Find where the given text appears and provide that cell's center as (x, y) coordinate. 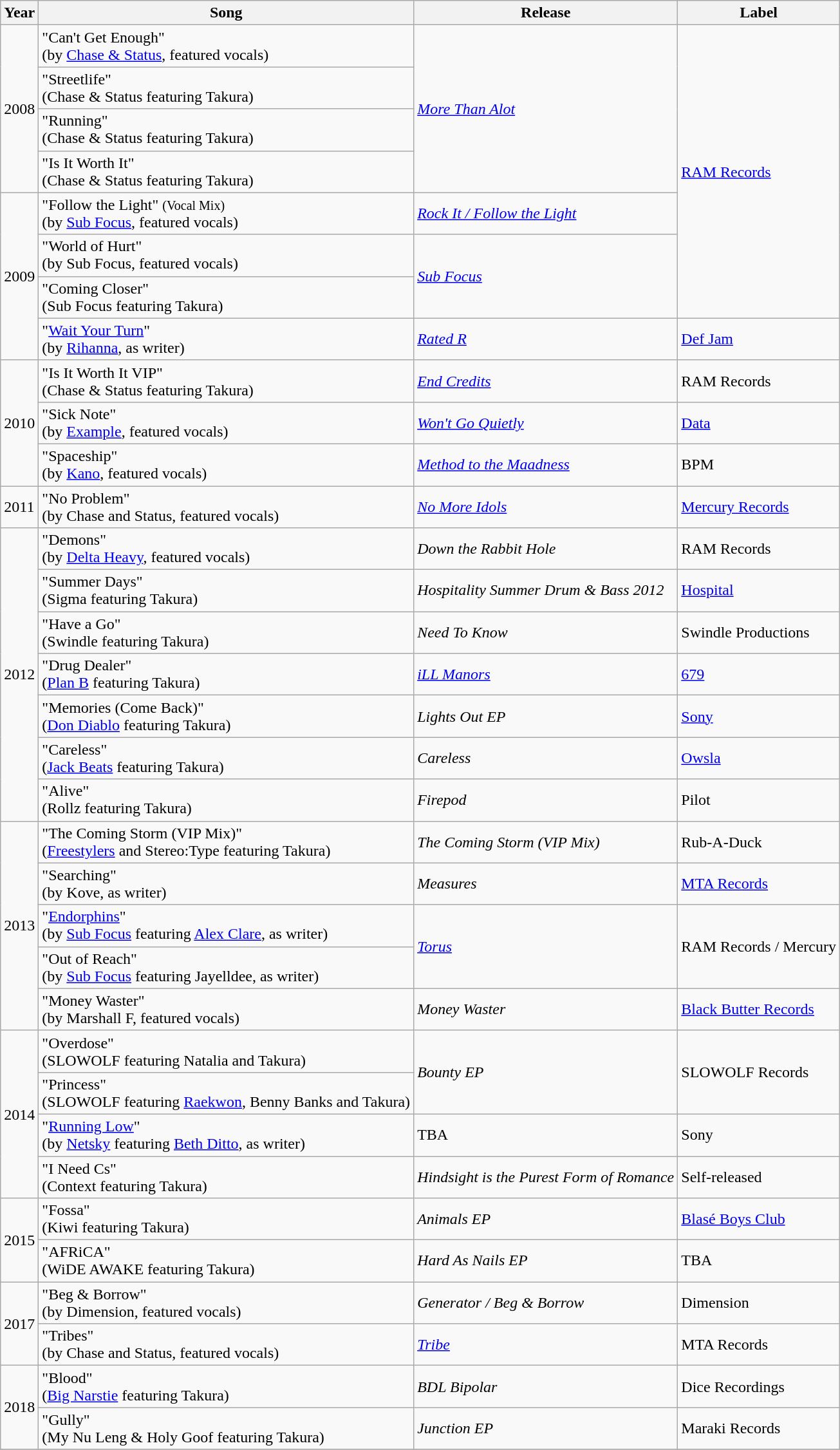
Rub-A-Duck (759, 842)
"Princess"(SLOWOLF featuring Raekwon, Benny Banks and Takura) (227, 1093)
"Is It Worth It VIP"(Chase & Status featuring Takura) (227, 381)
"Can't Get Enough"(by Chase & Status, featured vocals) (227, 46)
The Coming Storm (VIP Mix) (546, 842)
"Running Low"(by Netsky featuring Beth Ditto, as writer) (227, 1135)
Hospitality Summer Drum & Bass 2012 (546, 591)
Bounty EP (546, 1072)
More Than Alot (546, 109)
Black Butter Records (759, 1010)
Junction EP (546, 1428)
Measures (546, 883)
"I Need Cs"(Context featuring Takura) (227, 1177)
"Have a Go"(Swindle featuring Takura) (227, 632)
Rated R (546, 339)
"Spaceship"(by Kano, featured vocals) (227, 465)
Swindle Productions (759, 632)
Hindsight is the Purest Form of Romance (546, 1177)
"Fossa"(Kiwi featuring Takura) (227, 1219)
Maraki Records (759, 1428)
"Summer Days"(Sigma featuring Takura) (227, 591)
"Blood"(Big Narstie featuring Takura) (227, 1387)
"Out of Reach"(by Sub Focus featuring Jayelldee, as writer) (227, 967)
2010 (19, 422)
2015 (19, 1240)
Tribe (546, 1344)
"Coming Closer"(Sub Focus featuring Takura) (227, 297)
2009 (19, 276)
Release (546, 13)
679 (759, 675)
End Credits (546, 381)
Def Jam (759, 339)
Label (759, 13)
"Demons"(by Delta Heavy, featured vocals) (227, 549)
Method to the Maadness (546, 465)
Year (19, 13)
"Wait Your Turn"(by Rihanna, as writer) (227, 339)
2013 (19, 926)
Firepod (546, 800)
"Running"(Chase & Status featuring Takura) (227, 130)
Need To Know (546, 632)
No More Idols (546, 506)
2018 (19, 1408)
SLOWOLF Records (759, 1072)
Rock It / Follow the Light (546, 214)
"Careless"(Jack Beats featuring Takura) (227, 758)
Song (227, 13)
"The Coming Storm (VIP Mix)"(Freestylers and Stereo:Type featuring Takura) (227, 842)
"Overdose"(SLOWOLF featuring Natalia and Takura) (227, 1051)
"Money Waster"(by Marshall F, featured vocals) (227, 1010)
"Streetlife"(Chase & Status featuring Takura) (227, 88)
RAM Records / Mercury (759, 946)
"Alive"(Rollz featuring Takura) (227, 800)
Hospital (759, 591)
"Follow the Light" (Vocal Mix)(by Sub Focus, featured vocals) (227, 214)
"Drug Dealer"(Plan B featuring Takura) (227, 675)
"World of Hurt"(by Sub Focus, featured vocals) (227, 255)
Won't Go Quietly (546, 422)
Torus (546, 946)
"Endorphins"(by Sub Focus featuring Alex Clare, as writer) (227, 926)
2012 (19, 675)
Sub Focus (546, 276)
Lights Out EP (546, 716)
iLL Manors (546, 675)
Mercury Records (759, 506)
"No Problem"(by Chase and Status, featured vocals) (227, 506)
Data (759, 422)
"Beg & Borrow"(by Dimension, featured vocals) (227, 1303)
Money Waster (546, 1010)
Dice Recordings (759, 1387)
Careless (546, 758)
2011 (19, 506)
"AFRiCA"(WiDE AWAKE featuring Takura) (227, 1261)
Animals EP (546, 1219)
Blasé Boys Club (759, 1219)
"Sick Note"(by Example, featured vocals) (227, 422)
"Memories (Come Back)"(Don Diablo featuring Takura) (227, 716)
"Searching"(by Kove, as writer) (227, 883)
Owsla (759, 758)
Self-released (759, 1177)
"Is It Worth It"(Chase & Status featuring Takura) (227, 171)
Generator / Beg & Borrow (546, 1303)
Hard As Nails EP (546, 1261)
"Gully"(My Nu Leng & Holy Goof featuring Takura) (227, 1428)
2014 (19, 1114)
Dimension (759, 1303)
BDL Bipolar (546, 1387)
2017 (19, 1324)
Pilot (759, 800)
BPM (759, 465)
2008 (19, 109)
Down the Rabbit Hole (546, 549)
"Tribes"(by Chase and Status, featured vocals) (227, 1344)
